Provide the [X, Y] coordinate of the cell's center where the given text is located.  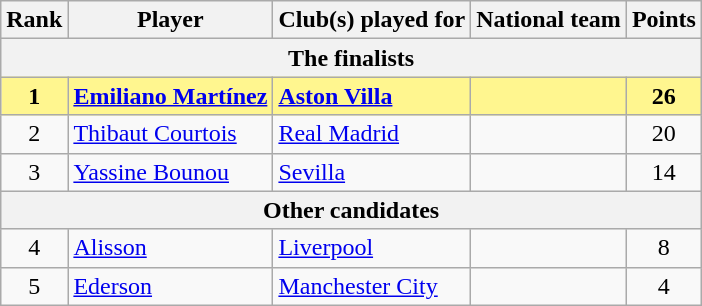
National team [549, 20]
2 [34, 134]
Yassine Bounou [170, 172]
Club(s) played for [372, 20]
Other candidates [352, 210]
8 [664, 248]
Rank [34, 20]
Thibaut Courtois [170, 134]
3 [34, 172]
Manchester City [372, 286]
26 [664, 96]
Sevilla [372, 172]
5 [34, 286]
Player [170, 20]
Points [664, 20]
14 [664, 172]
Aston Villa [372, 96]
The finalists [352, 58]
Alisson [170, 248]
Liverpool [372, 248]
1 [34, 96]
20 [664, 134]
Emiliano Martínez [170, 96]
Real Madrid [372, 134]
Ederson [170, 286]
